Locate the cell with the specified text and output its [X, Y] center coordinate. 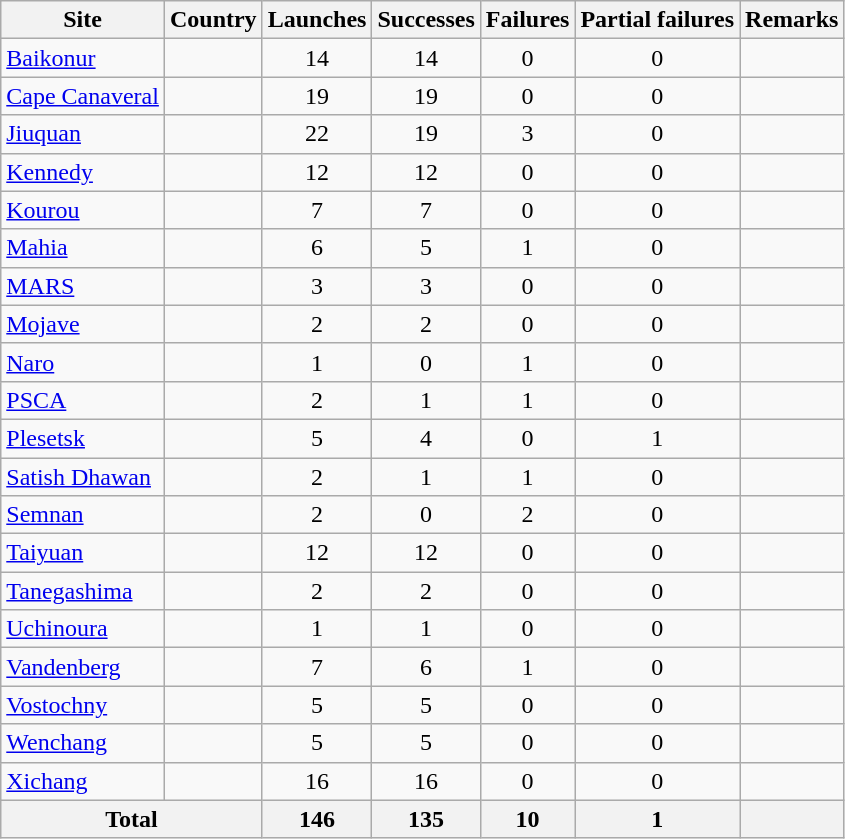
Vostochny [83, 705]
MARS [83, 286]
Xichang [83, 781]
Tanegashima [83, 591]
Vandenberg [83, 667]
Launches [317, 20]
Wenchang [83, 743]
Kourou [83, 210]
Site [83, 20]
PSCA [83, 400]
Remarks [792, 20]
22 [317, 134]
Mahia [83, 248]
10 [528, 819]
Country [213, 20]
Taiyuan [83, 553]
Plesetsk [83, 438]
Successes [426, 20]
Jiuquan [83, 134]
Semnan [83, 515]
Uchinoura [83, 629]
Satish Dhawan [83, 477]
4 [426, 438]
146 [317, 819]
Baikonur [83, 58]
Total [132, 819]
Mojave [83, 324]
135 [426, 819]
Partial failures [658, 20]
Naro [83, 362]
Kennedy [83, 172]
Cape Canaveral [83, 96]
Failures [528, 20]
